For the text-containing cell, return its midpoint in [x, y] coordinate format. 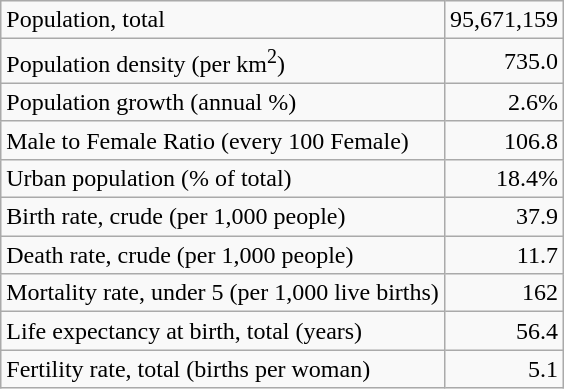
735.0 [504, 62]
Mortality rate, under 5 (per 1,000 live births) [223, 293]
56.4 [504, 331]
Death rate, crude (per 1,000 people) [223, 255]
Urban population (% of total) [223, 178]
106.8 [504, 140]
5.1 [504, 369]
Population, total [223, 20]
Population density (per km2) [223, 62]
Population growth (annual %) [223, 102]
Birth rate, crude (per 1,000 people) [223, 217]
162 [504, 293]
Male to Female Ratio (every 100 Female) [223, 140]
37.9 [504, 217]
Fertility rate, total (births per woman) [223, 369]
11.7 [504, 255]
Life expectancy at birth, total (years) [223, 331]
2.6% [504, 102]
18.4% [504, 178]
95,671,159 [504, 20]
